Pinpoint the cell where the given text exists, returning its (x, y) midpoint coordinate. 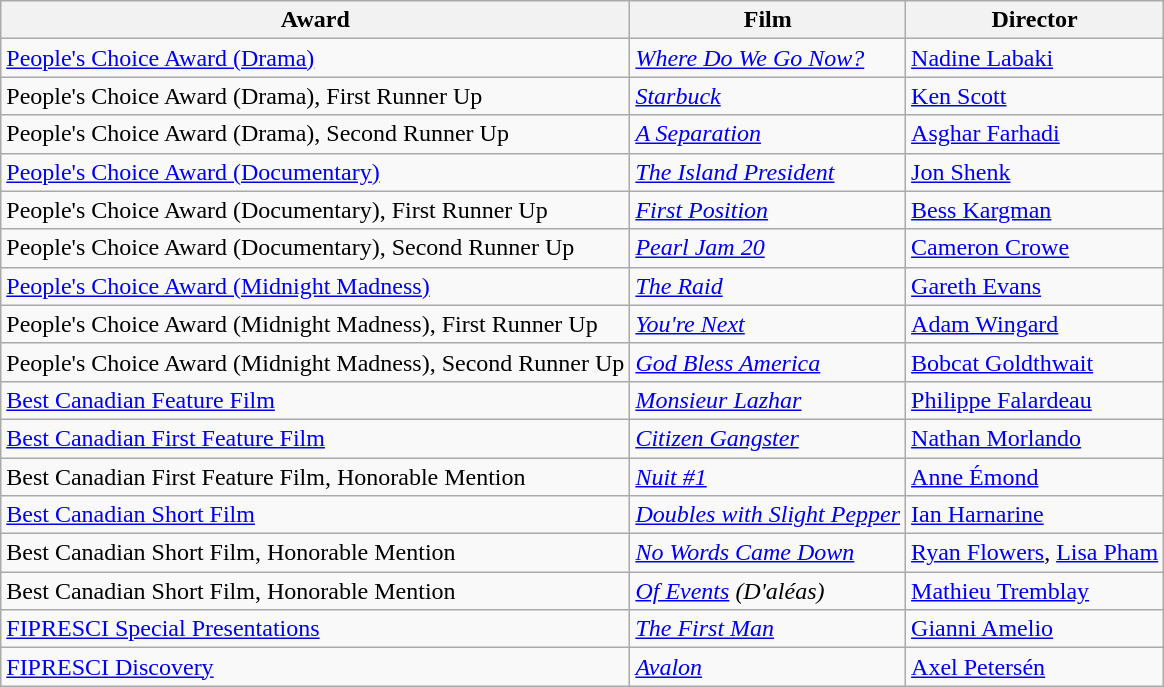
People's Choice Award (Drama) (316, 58)
People's Choice Award (Midnight Madness) (316, 286)
God Bless America (768, 362)
Of Events (D'aléas) (768, 591)
Jon Shenk (1035, 172)
Ian Harnarine (1035, 515)
Best Canadian Feature Film (316, 400)
People's Choice Award (Drama), First Runner Up (316, 96)
Mathieu Tremblay (1035, 591)
Monsieur Lazhar (768, 400)
Gianni Amelio (1035, 629)
FIPRESCI Special Presentations (316, 629)
People's Choice Award (Drama), Second Runner Up (316, 134)
Cameron Crowe (1035, 248)
Nuit #1 (768, 477)
Nadine Labaki (1035, 58)
Citizen Gangster (768, 438)
No Words Came Down (768, 553)
Ken Scott (1035, 96)
Bobcat Goldthwait (1035, 362)
Where Do We Go Now? (768, 58)
Best Canadian First Feature Film (316, 438)
People's Choice Award (Documentary), First Runner Up (316, 210)
Best Canadian First Feature Film, Honorable Mention (316, 477)
Avalon (768, 667)
Asghar Farhadi (1035, 134)
Director (1035, 20)
Starbuck (768, 96)
First Position (768, 210)
Award (316, 20)
Best Canadian Short Film (316, 515)
FIPRESCI Discovery (316, 667)
Gareth Evans (1035, 286)
Ryan Flowers, Lisa Pham (1035, 553)
A Separation (768, 134)
Doubles with Slight Pepper (768, 515)
People's Choice Award (Midnight Madness), Second Runner Up (316, 362)
People's Choice Award (Midnight Madness), First Runner Up (316, 324)
People's Choice Award (Documentary), Second Runner Up (316, 248)
Film (768, 20)
Adam Wingard (1035, 324)
Axel Petersén (1035, 667)
People's Choice Award (Documentary) (316, 172)
Philippe Falardeau (1035, 400)
Anne Émond (1035, 477)
Pearl Jam 20 (768, 248)
Nathan Morlando (1035, 438)
Bess Kargman (1035, 210)
The First Man (768, 629)
You're Next (768, 324)
The Raid (768, 286)
The Island President (768, 172)
